Pinpoint the cell where the given text exists, returning its [x, y] midpoint coordinate. 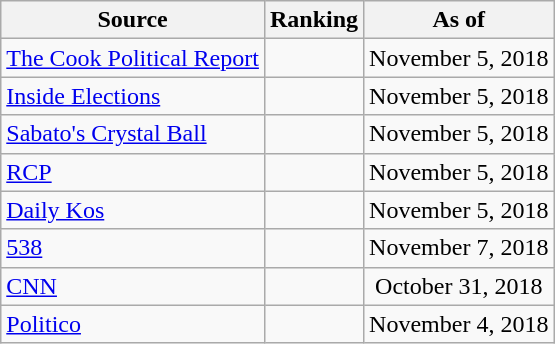
Politico [133, 324]
CNN [133, 286]
Inside Elections [133, 96]
Daily Kos [133, 210]
Source [133, 20]
RCP [133, 172]
As of [459, 20]
October 31, 2018 [459, 286]
Ranking [314, 20]
Sabato's Crystal Ball [133, 134]
November 4, 2018 [459, 324]
The Cook Political Report [133, 58]
November 7, 2018 [459, 248]
538 [133, 248]
